Find where the given text appears and provide that cell's center as (x, y) coordinate. 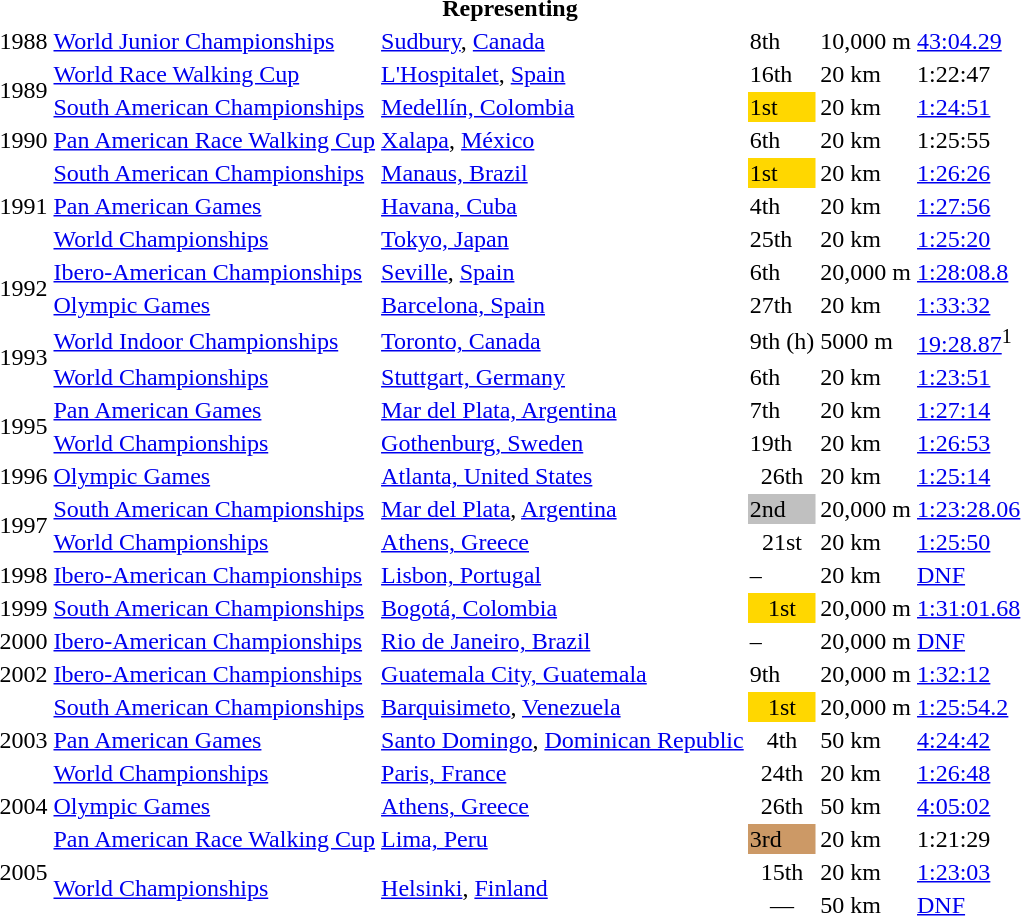
World Junior Championships (214, 41)
Seville, Spain (563, 272)
Rio de Janeiro, Brazil (563, 641)
16th (782, 74)
7th (782, 410)
9th (782, 674)
25th (782, 239)
Stuttgart, Germany (563, 377)
Sudbury, Canada (563, 41)
Havana, Cuba (563, 206)
10,000 m (866, 41)
World Indoor Championships (214, 341)
5000 m (866, 341)
15th (782, 872)
Manaus, Brazil (563, 173)
World Race Walking Cup (214, 74)
Bogotá, Colombia (563, 608)
2nd (782, 509)
Lima, Peru (563, 839)
19th (782, 443)
3rd (782, 839)
Santo Domingo, Dominican Republic (563, 740)
Lisbon, Portugal (563, 575)
9th (h) (782, 341)
Medellín, Colombia (563, 107)
24th (782, 773)
Gothenburg, Sweden (563, 443)
Barcelona, Spain (563, 305)
Tokyo, Japan (563, 239)
Atlanta, United States (563, 476)
Guatemala City, Guatemala (563, 674)
Xalapa, México (563, 140)
Barquisimeto, Venezuela (563, 707)
8th (782, 41)
27th (782, 305)
L'Hospitalet, Spain (563, 74)
Toronto, Canada (563, 341)
Paris, France (563, 773)
21st (782, 542)
